Find where the given text appears and provide that cell's center as (x, y) coordinate. 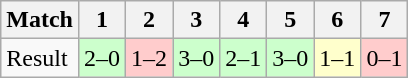
0–1 (384, 58)
4 (244, 20)
6 (338, 20)
1–1 (338, 58)
3 (196, 20)
7 (384, 20)
Result (40, 58)
2 (150, 20)
Match (40, 20)
2–1 (244, 58)
1 (102, 20)
2–0 (102, 58)
5 (290, 20)
1–2 (150, 58)
